Search for the cell housing the specified text and yield its (x, y) center coordinate. 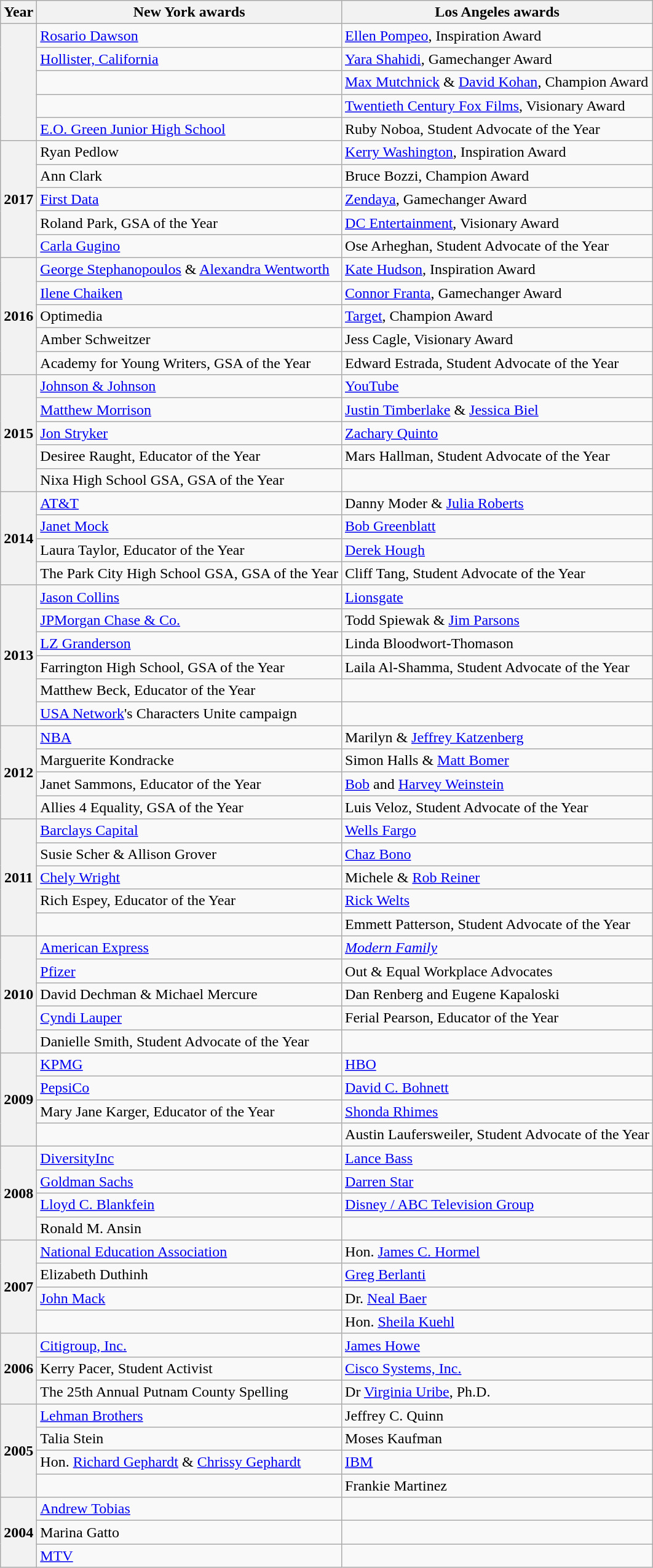
JPMorgan Chase & Co. (189, 620)
Rosario Dawson (189, 36)
Michele & Rob Reiner (497, 877)
Academy for Young Writers, GSA of the Year (189, 363)
First Data (189, 199)
Andrew Tobias (189, 1509)
Mars Hallman, Student Advocate of the Year (497, 457)
Greg Berlanti (497, 1275)
Lehman Brothers (189, 1415)
Wells Fargo (497, 831)
Lionsgate (497, 597)
Chaz Bono (497, 854)
Hon. Richard Gephardt & Chrissy Gephardt (189, 1462)
DiversityInc (189, 1158)
Carla Gugino (189, 246)
Year (18, 12)
Marguerite Kondracke (189, 761)
Mary Jane Karger, Educator of the Year (189, 1111)
Kate Hudson, Inspiration Award (497, 269)
American Express (189, 947)
2006 (18, 1368)
LZ Granderson (189, 643)
Todd Spiewak & Jim Parsons (497, 620)
Edward Estrada, Student Advocate of the Year (497, 363)
AT&T (189, 503)
Cyndi Lauper (189, 1017)
2014 (18, 538)
Shonda Rhimes (497, 1111)
Zachary Quinto (497, 433)
David C. Bohnett (497, 1088)
KPMG (189, 1065)
Laila Al-Shamma, Student Advocate of the Year (497, 667)
Yara Shahidi, Gamechanger Award (497, 59)
YouTube (497, 386)
HBO (497, 1065)
Target, Champion Award (497, 316)
Marina Gatto (189, 1532)
MTV (189, 1556)
Roland Park, GSA of the Year (189, 222)
Hon. James C. Hormel (497, 1252)
Ilene Chaiken (189, 293)
Disney / ABC Television Group (497, 1205)
Goldman Sachs (189, 1182)
Barclays Capital (189, 831)
Ose Arheghan, Student Advocate of the Year (497, 246)
E.O. Green Junior High School (189, 129)
Dr. Neal Baer (497, 1298)
Emmett Patterson, Student Advocate of the Year (497, 924)
2009 (18, 1100)
Danielle Smith, Student Advocate of the Year (189, 1041)
James Howe (497, 1345)
John Mack (189, 1298)
Simon Halls & Matt Bomer (497, 761)
Derek Hough (497, 550)
2007 (18, 1287)
Austin Laufersweiler, Student Advocate of the Year (497, 1135)
Jeffrey C. Quinn (497, 1415)
Justin Timberlake & Jessica Biel (497, 410)
Citigroup, Inc. (189, 1345)
Ferial Pearson, Educator of the Year (497, 1017)
2008 (18, 1193)
Desiree Raught, Educator of the Year (189, 457)
Frankie Martinez (497, 1486)
The 25th Annual Putnam County Spelling (189, 1392)
Hollister, California (189, 59)
USA Network's Characters Unite campaign (189, 714)
Ronald M. Ansin (189, 1228)
Farrington High School, GSA of the Year (189, 667)
Jess Cagle, Visionary Award (497, 340)
Susie Scher & Allison Grover (189, 854)
Matthew Beck, Educator of the Year (189, 691)
Amber Schweitzer (189, 340)
Connor Franta, Gamechanger Award (497, 293)
2011 (18, 877)
Darren Star (497, 1182)
Jon Stryker (189, 433)
2012 (18, 772)
Johnson & Johnson (189, 386)
Linda Bloodwort-Thomason (497, 643)
Chely Wright (189, 877)
Bob Greenblatt (497, 527)
Marilyn & Jeffrey Katzenberg (497, 737)
2010 (18, 994)
Rick Welts (497, 901)
Moses Kaufman (497, 1439)
Ryan Pedlow (189, 152)
Twentieth Century Fox Films, Visionary Award (497, 106)
Allies 4 Equality, GSA of the Year (189, 807)
PepsiCo (189, 1088)
Dan Renberg and Eugene Kapaloski (497, 994)
The Park City High School GSA, GSA of the Year (189, 573)
Rich Espey, Educator of the Year (189, 901)
Janet Sammons, Educator of the Year (189, 784)
National Education Association (189, 1252)
2017 (18, 199)
Los Angeles awards (497, 12)
2005 (18, 1450)
Janet Mock (189, 527)
David Dechman & Michael Mercure (189, 994)
DC Entertainment, Visionary Award (497, 222)
Matthew Morrison (189, 410)
2015 (18, 433)
Kerry Pacer, Student Activist (189, 1368)
Jason Collins (189, 597)
Pfizer (189, 971)
Bob and Harvey Weinstein (497, 784)
Dr Virginia Uribe, Ph.D. (497, 1392)
Lance Bass (497, 1158)
IBM (497, 1462)
2016 (18, 316)
2013 (18, 655)
Cliff Tang, Student Advocate of the Year (497, 573)
Modern Family (497, 947)
2004 (18, 1532)
Luis Veloz, Student Advocate of the Year (497, 807)
Max Mutchnick & David Kohan, Champion Award (497, 82)
Cisco Systems, Inc. (497, 1368)
Zendaya, Gamechanger Award (497, 199)
Hon. Sheila Kuehl (497, 1322)
Laura Taylor, Educator of the Year (189, 550)
Ruby Noboa, Student Advocate of the Year (497, 129)
Out & Equal Workplace Advocates (497, 971)
NBA (189, 737)
Optimedia (189, 316)
Nixa High School GSA, GSA of the Year (189, 480)
Ellen Pompeo, Inspiration Award (497, 36)
Elizabeth Duthinh (189, 1275)
Danny Moder & Julia Roberts (497, 503)
Ann Clark (189, 176)
New York awards (189, 12)
George Stephanopoulos & Alexandra Wentworth (189, 269)
Kerry Washington, Inspiration Award (497, 152)
Bruce Bozzi, Champion Award (497, 176)
Talia Stein (189, 1439)
Lloyd C. Blankfein (189, 1205)
